Search for the cell housing the specified text and yield its [x, y] center coordinate. 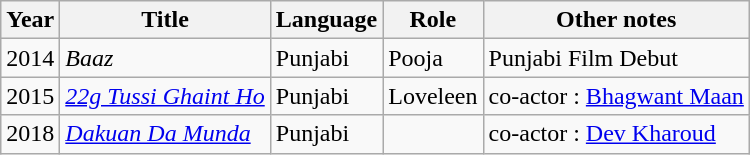
Baaz [165, 58]
Title [165, 20]
Punjabi Film Debut [616, 58]
Role [433, 20]
2015 [30, 96]
Language [326, 20]
2018 [30, 134]
2014 [30, 58]
Loveleen [433, 96]
Year [30, 20]
co-actor : Dev Kharoud [616, 134]
co-actor : Bhagwant Maan [616, 96]
22g Tussi Ghaint Ho [165, 96]
Pooja [433, 58]
Other notes [616, 20]
Dakuan Da Munda [165, 134]
